Return (x, y) of the center of cell containing provided text 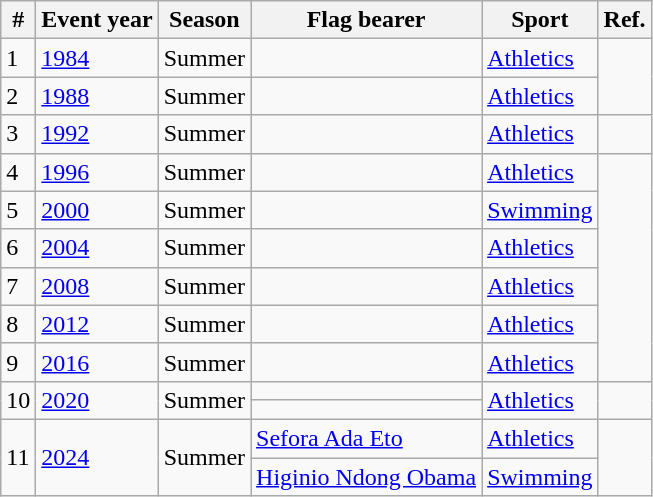
2024 (97, 457)
Sport (540, 20)
8 (18, 324)
3 (18, 134)
2012 (97, 324)
Flag bearer (366, 20)
4 (18, 172)
Sefora Ada Eto (366, 438)
5 (18, 210)
1992 (97, 134)
2020 (97, 400)
Ref. (624, 20)
Season (204, 20)
1988 (97, 96)
7 (18, 286)
1984 (97, 58)
Event year (97, 20)
6 (18, 248)
2 (18, 96)
# (18, 20)
9 (18, 362)
2000 (97, 210)
10 (18, 400)
2004 (97, 248)
2016 (97, 362)
11 (18, 457)
Higinio Ndong Obama (366, 477)
1 (18, 58)
1996 (97, 172)
2008 (97, 286)
